Locate the cell with the specified text and output its [X, Y] center coordinate. 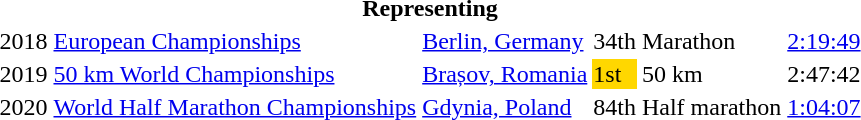
European Championships [235, 41]
Marathon [711, 41]
1st [615, 74]
Berlin, Germany [505, 41]
34th [615, 41]
50 km World Championships [235, 74]
50 km [711, 74]
Brașov, Romania [505, 74]
